Find where the given text appears and provide that cell's center as (X, Y) coordinate. 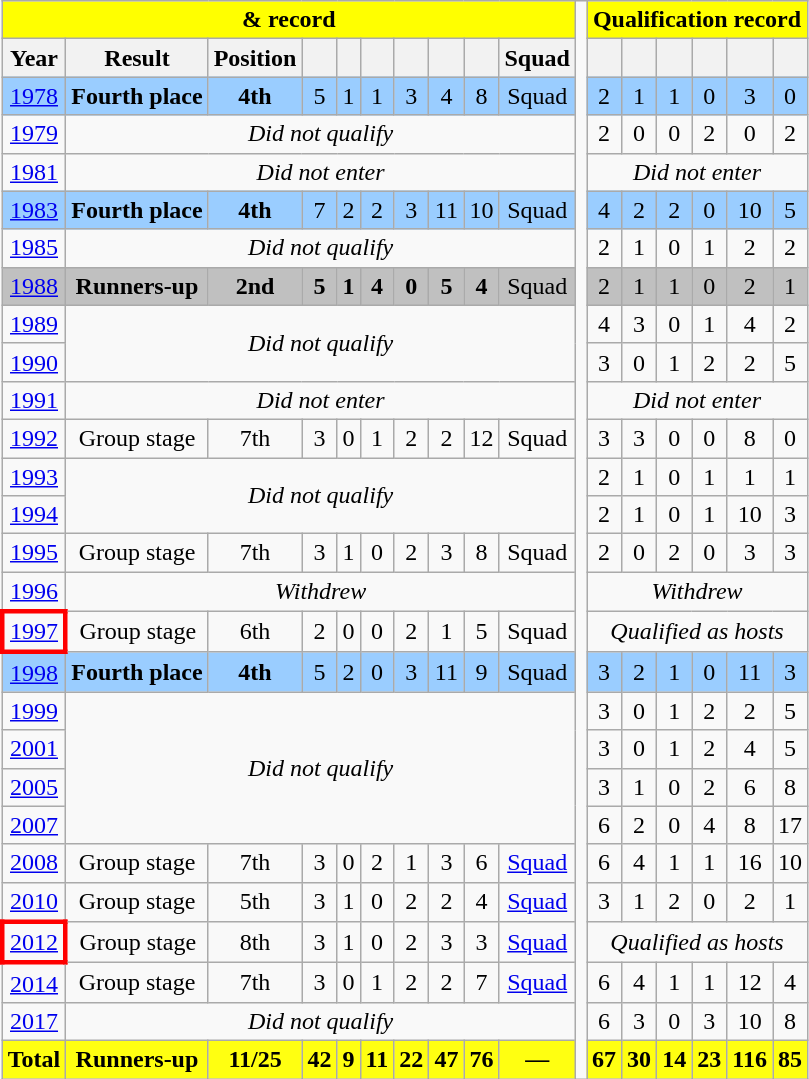
1993 (34, 477)
1989 (34, 324)
1981 (34, 172)
42 (320, 1059)
17 (790, 825)
Result (137, 58)
67 (604, 1059)
2010 (34, 902)
14 (674, 1059)
2008 (34, 863)
— (537, 1059)
11/25 (255, 1059)
2012 (34, 942)
2007 (34, 825)
1985 (34, 248)
Position (255, 58)
1991 (34, 400)
Total (34, 1059)
Qualification record (696, 20)
1999 (34, 711)
1990 (34, 362)
2017 (34, 1021)
76 (482, 1059)
8th (255, 942)
1997 (34, 632)
2005 (34, 787)
5th (255, 902)
116 (750, 1059)
1978 (34, 96)
47 (446, 1059)
1988 (34, 286)
22 (412, 1059)
& record (288, 20)
30 (640, 1059)
1994 (34, 515)
1995 (34, 553)
2014 (34, 983)
Year (34, 58)
1979 (34, 134)
85 (790, 1059)
1983 (34, 210)
23 (710, 1059)
16 (750, 863)
6th (255, 632)
2001 (34, 749)
1992 (34, 438)
1998 (34, 672)
1996 (34, 592)
2nd (255, 286)
